Provide the [X, Y] coordinate of the cell's center where the given text is located.  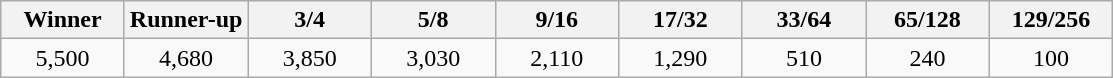
100 [1051, 58]
4,680 [186, 58]
2,110 [557, 58]
Winner [63, 20]
1,290 [681, 58]
3,030 [433, 58]
Runner-up [186, 20]
3/4 [310, 20]
129/256 [1051, 20]
5,500 [63, 58]
3,850 [310, 58]
240 [928, 58]
9/16 [557, 20]
5/8 [433, 20]
17/32 [681, 20]
510 [804, 58]
65/128 [928, 20]
33/64 [804, 20]
